Find where the given text appears and provide that cell's center as (x, y) coordinate. 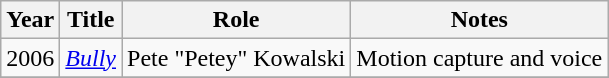
Bully (91, 58)
Title (91, 20)
Year (30, 20)
Pete "Petey" Kowalski (236, 58)
2006 (30, 58)
Notes (480, 20)
Motion capture and voice (480, 58)
Role (236, 20)
